Pinpoint the cell where the given text exists, returning its [x, y] midpoint coordinate. 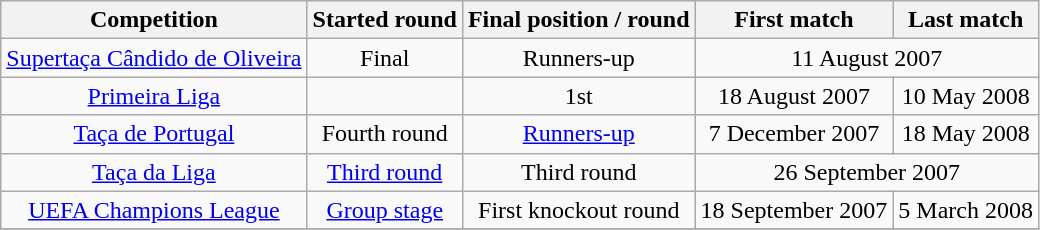
Supertaça Cândido de Oliveira [154, 58]
Primeira Liga [154, 96]
11 August 2007 [866, 58]
Taça de Portugal [154, 134]
Last match [966, 20]
Group stage [384, 210]
Competition [154, 20]
Fourth round [384, 134]
Final position / round [578, 20]
Final [384, 58]
18 August 2007 [794, 96]
18 September 2007 [794, 210]
Started round [384, 20]
Taça da Liga [154, 172]
First knockout round [578, 210]
26 September 2007 [866, 172]
10 May 2008 [966, 96]
1st [578, 96]
18 May 2008 [966, 134]
UEFA Champions League [154, 210]
7 December 2007 [794, 134]
5 March 2008 [966, 210]
First match [794, 20]
